Capture the cell that displays the provided text and extract its [X, Y] central coordinate. 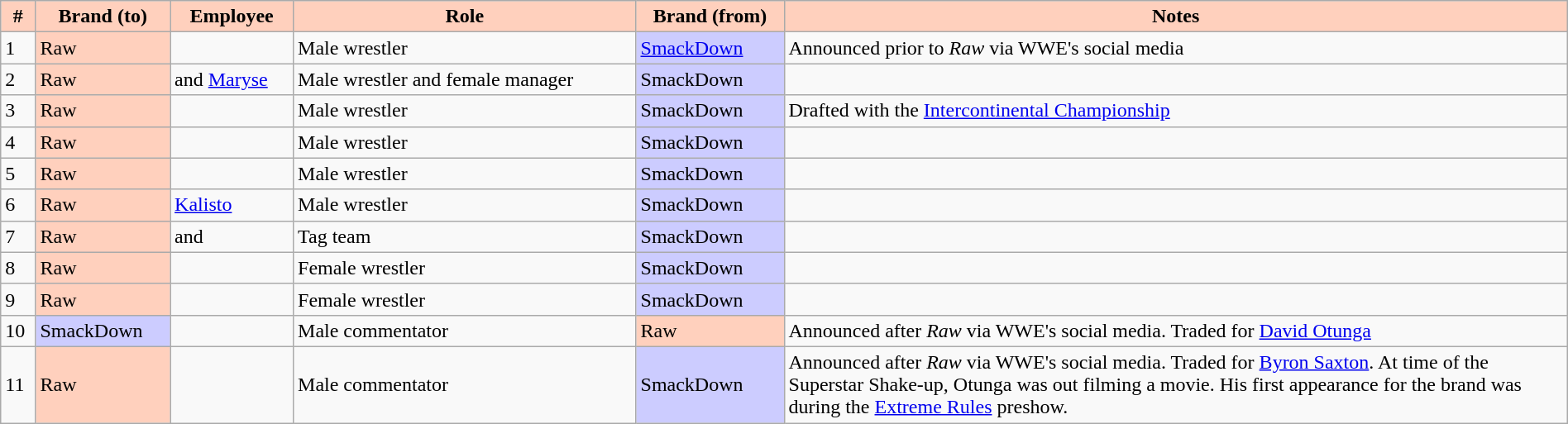
2 [18, 79]
5 [18, 174]
Male wrestler and female manager [465, 79]
11 [18, 384]
and [232, 236]
and Maryse [232, 79]
Drafted with the Intercontinental Championship [1176, 111]
6 [18, 205]
8 [18, 268]
3 [18, 111]
9 [18, 299]
Tag team [465, 236]
10 [18, 331]
# [18, 17]
Kalisto [232, 205]
Announced prior to Raw via WWE's social media [1176, 48]
Role [465, 17]
4 [18, 142]
1 [18, 48]
Brand (to) [103, 17]
Notes [1176, 17]
7 [18, 236]
Announced after Raw via WWE's social media. Traded for David Otunga [1176, 331]
Brand (from) [710, 17]
Employee [232, 17]
